Scan for the cell matching the given text and deliver its (X, Y) coordinate at center. 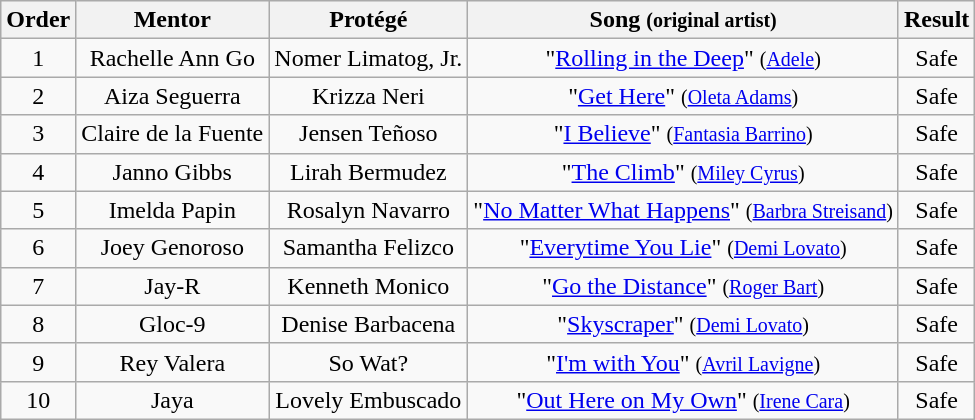
"Skyscraper" (Demi Lovato) (684, 324)
9 (38, 362)
Order (38, 20)
Aiza Seguerra (172, 96)
Jay-R (172, 286)
Rey Valera (172, 362)
"Go the Distance" (Roger Bart) (684, 286)
Denise Barbacena (368, 324)
So Wat? (368, 362)
"I'm with You" (Avril Lavigne) (684, 362)
"Out Here on My Own" (Irene Cara) (684, 400)
1 (38, 58)
Protégé (368, 20)
Nomer Limatog, Jr. (368, 58)
Joey Genoroso (172, 248)
Mentor (172, 20)
Claire de la Fuente (172, 134)
8 (38, 324)
Result (936, 20)
Krizza Neri (368, 96)
Kenneth Monico (368, 286)
2 (38, 96)
"Get Here" (Oleta Adams) (684, 96)
Jaya (172, 400)
"Rolling in the Deep" (Adele) (684, 58)
Song (original artist) (684, 20)
Samantha Felizco (368, 248)
"I Believe" (Fantasia Barrino) (684, 134)
"The Climb" (Miley Cyrus) (684, 172)
7 (38, 286)
"Everytime You Lie" (Demi Lovato) (684, 248)
6 (38, 248)
Jensen Teñoso (368, 134)
3 (38, 134)
Janno Gibbs (172, 172)
Gloc-9 (172, 324)
5 (38, 210)
4 (38, 172)
Rosalyn Navarro (368, 210)
Lirah Bermudez (368, 172)
Imelda Papin (172, 210)
"No Matter What Happens" (Barbra Streisand) (684, 210)
Lovely Embuscado (368, 400)
10 (38, 400)
Rachelle Ann Go (172, 58)
